Find where the given text appears and provide that cell's center as (x, y) coordinate. 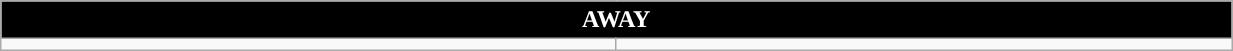
AWAY (616, 20)
